Find where the given text appears and provide that cell's center as [X, Y] coordinate. 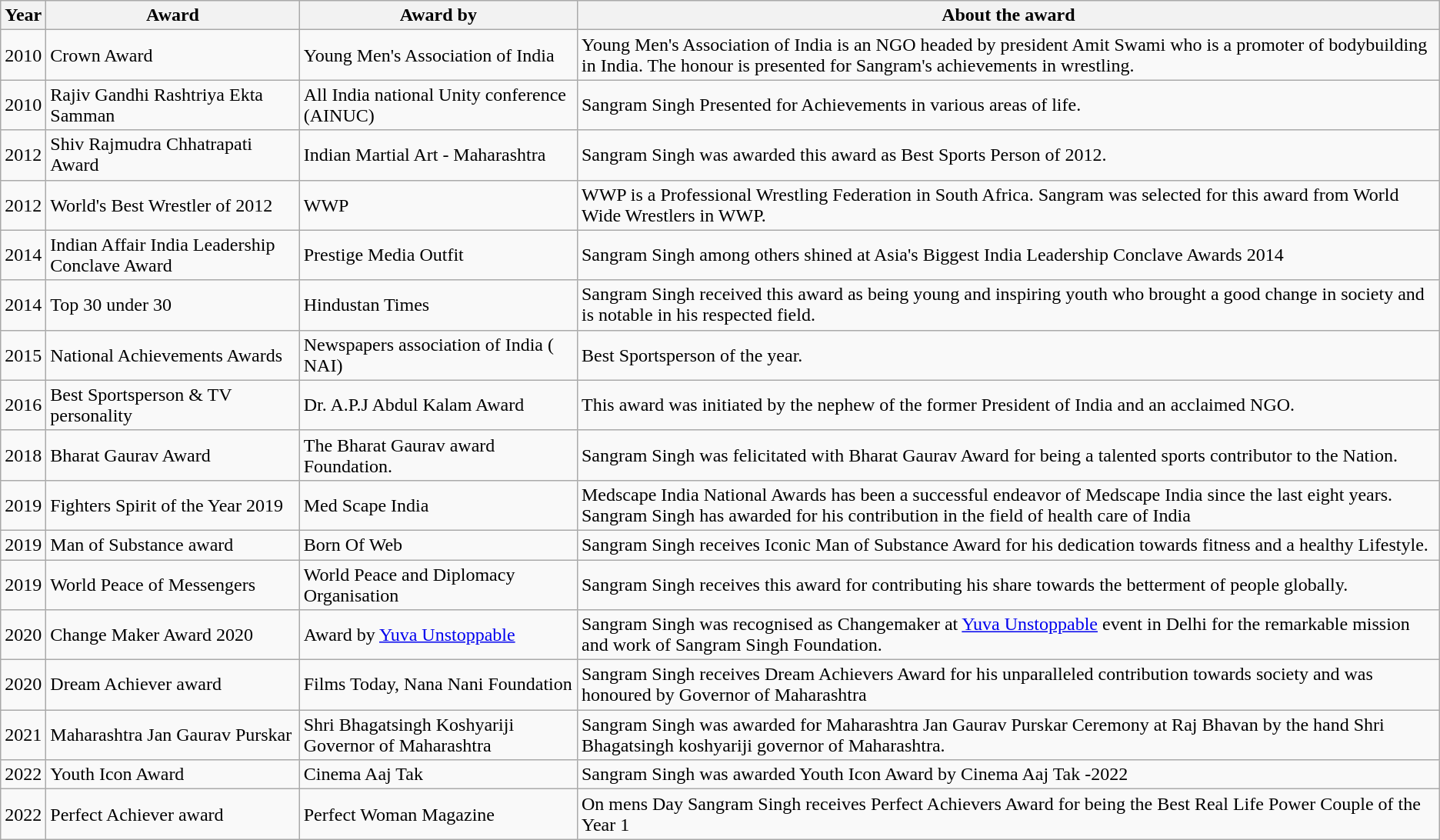
About the award [1008, 15]
Cinema Aaj Tak [438, 775]
2015 [23, 355]
World's Best Wrestler of 2012 [172, 205]
Hindustan Times [438, 305]
Bharat Gaurav Award [172, 455]
2016 [23, 405]
Year [23, 15]
Films Today, Nana Nani Foundation [438, 685]
Award by Yuva Unstoppable [438, 635]
Dream Achiever award [172, 685]
Sangram Singh receives Dream Achievers Award for his unparalleled contribution towards society and was honoured by Governor of Maharashtra [1008, 685]
Indian Martial Art - Maharashtra [438, 155]
Sangram Singh receives Iconic Man of Substance Award for his dedication towards fitness and a healthy Lifestyle. [1008, 545]
WWP [438, 205]
Sangram Singh was awarded Youth Icon Award by Cinema Aaj Tak -2022 [1008, 775]
World Peace of Messengers [172, 585]
Sangram Singh was awarded for Maharashtra Jan Gaurav Purskar Ceremony at Raj Bhavan by the hand Shri Bhagatsingh koshyariji governor of Maharashtra. [1008, 735]
Award [172, 15]
Sangram Singh receives this award for contributing his share towards the betterment of people globally. [1008, 585]
Sangram Singh was recognised as Changemaker at Yuva Unstoppable event in Delhi for the remarkable mission and work of Sangram Singh Foundation. [1008, 635]
Dr. A.P.J Abdul Kalam Award [438, 405]
Shri Bhagatsingh Koshyariji Governor of Maharashtra [438, 735]
Newspapers association of India ( NAI) [438, 355]
Crown Award [172, 55]
2018 [23, 455]
Med Scape India [438, 505]
The Bharat Gaurav award Foundation. [438, 455]
Best Sportsperson & TV personality [172, 405]
National Achievements Awards [172, 355]
On mens Day Sangram Singh receives Perfect Achievers Award for being the Best Real Life Power Couple of the Year 1 [1008, 814]
World Peace and Diplomacy Organisation [438, 585]
2021 [23, 735]
Young Men's Association of India [438, 55]
Youth Icon Award [172, 775]
Sangram Singh received this award as being young and inspiring youth who brought a good change in society and is notable in his respected field. [1008, 305]
Sangram Singh Presented for Achievements in various areas of life. [1008, 105]
Indian Affair India Leadership Conclave Award [172, 255]
Award by [438, 15]
Top 30 under 30 [172, 305]
Perfect Woman Magazine [438, 814]
Shiv Rajmudra Chhatrapati Award [172, 155]
Sangram Singh was awarded this award as Best Sports Person of 2012. [1008, 155]
Rajiv Gandhi Rashtriya Ekta Samman [172, 105]
Sangram Singh among others shined at Asia's Biggest India Leadership Conclave Awards 2014 [1008, 255]
Sangram Singh was felicitated with Bharat Gaurav Award for being a talented sports contributor to the Nation. [1008, 455]
Prestige Media Outfit [438, 255]
Born Of Web [438, 545]
Change Maker Award 2020 [172, 635]
Maharashtra Jan Gaurav Purskar [172, 735]
Man of Substance award [172, 545]
This award was initiated by the nephew of the former President of India and an acclaimed NGO. [1008, 405]
All India national Unity conference (AINUC) [438, 105]
Best Sportsperson of the year. [1008, 355]
WWP is a Professional Wrestling Federation in South Africa. Sangram was selected for this award from World Wide Wrestlers in WWP. [1008, 205]
Fighters Spirit of the Year 2019 [172, 505]
Perfect Achiever award [172, 814]
